Output the (x, y) coordinate of the center of the cell containing the given text.  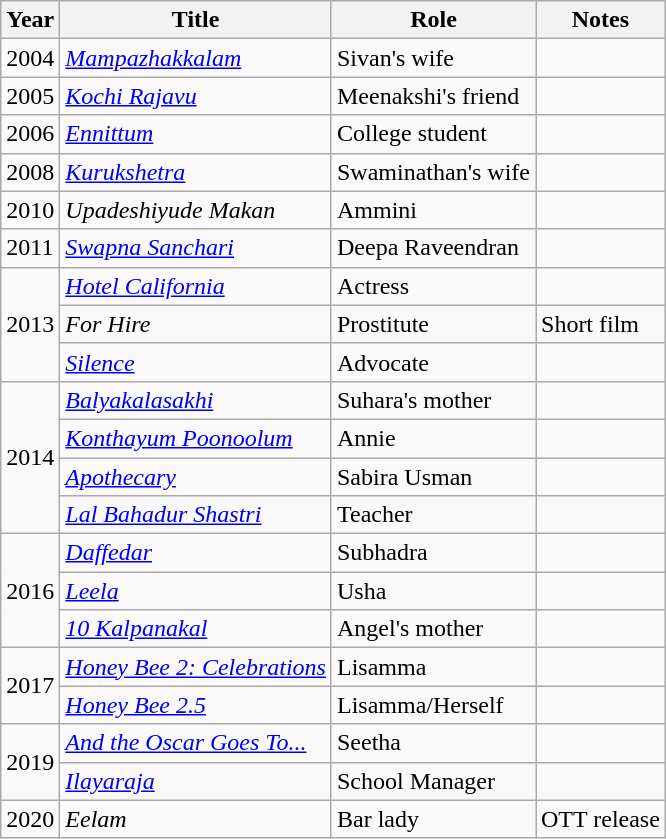
Lal Bahadur Shastri (196, 515)
Usha (433, 591)
Teacher (433, 515)
Balyakalasakhi (196, 400)
Mampazhakkalam (196, 58)
Meenakshi's friend (433, 96)
Eelam (196, 819)
Bar lady (433, 819)
Advocate (433, 362)
Daffedar (196, 553)
10 Kalpanakal (196, 629)
School Manager (433, 781)
2020 (30, 819)
Upadeshiyude Makan (196, 210)
2004 (30, 58)
2005 (30, 96)
Silence (196, 362)
Short film (601, 324)
Actress (433, 286)
OTT release (601, 819)
Deepa Raveendran (433, 248)
And the Oscar Goes To... (196, 743)
Apothecary (196, 477)
Kochi Rajavu (196, 96)
College student (433, 134)
Subhadra (433, 553)
Angel's mother (433, 629)
Sabira Usman (433, 477)
Suhara's mother (433, 400)
2006 (30, 134)
Role (433, 20)
Kurukshetra (196, 172)
Sivan's wife (433, 58)
Year (30, 20)
2014 (30, 457)
2017 (30, 686)
2016 (30, 591)
Honey Bee 2.5 (196, 705)
Seetha (433, 743)
Honey Bee 2: Celebrations (196, 667)
Prostitute (433, 324)
Leela (196, 591)
Hotel California (196, 286)
Lisamma (433, 667)
Konthayum Poonoolum (196, 438)
Ilayaraja (196, 781)
For Hire (196, 324)
Swapna Sanchari (196, 248)
2011 (30, 248)
2010 (30, 210)
Title (196, 20)
Lisamma/Herself (433, 705)
Notes (601, 20)
Annie (433, 438)
Ammini (433, 210)
2019 (30, 762)
Swaminathan's wife (433, 172)
2013 (30, 324)
2008 (30, 172)
Ennittum (196, 134)
